Return the (x, y) coordinate for the center point of the cell that contains the specified text.  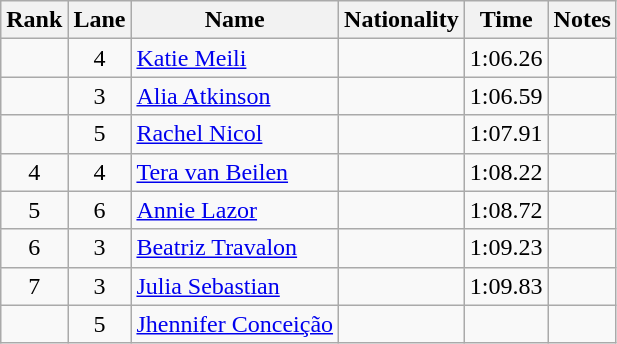
Annie Lazor (235, 210)
Tera van Beilen (235, 172)
Alia Atkinson (235, 96)
Rachel Nicol (235, 134)
1:07.91 (506, 134)
Notes (582, 20)
1:08.72 (506, 210)
Name (235, 20)
1:08.22 (506, 172)
Lane (100, 20)
Nationality (402, 20)
1:06.26 (506, 58)
1:09.83 (506, 286)
Julia Sebastian (235, 286)
Jhennifer Conceição (235, 324)
1:09.23 (506, 248)
Beatriz Travalon (235, 248)
7 (34, 286)
1:06.59 (506, 96)
Katie Meili (235, 58)
Time (506, 20)
Rank (34, 20)
